Search for the cell housing the specified text and yield its (x, y) center coordinate. 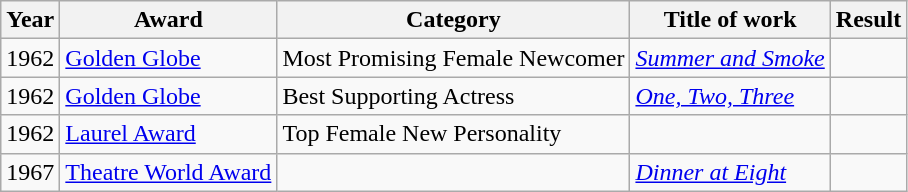
Best Supporting Actress (454, 96)
Most Promising Female Newcomer (454, 58)
Summer and Smoke (730, 58)
Laurel Award (168, 134)
Year (30, 20)
Dinner at Eight (730, 172)
Award (168, 20)
Theatre World Award (168, 172)
Top Female New Personality (454, 134)
Title of work (730, 20)
Category (454, 20)
Result (868, 20)
One, Two, Three (730, 96)
1967 (30, 172)
